Determine the (x, y) coordinate at the center of the cell enclosing the given text.  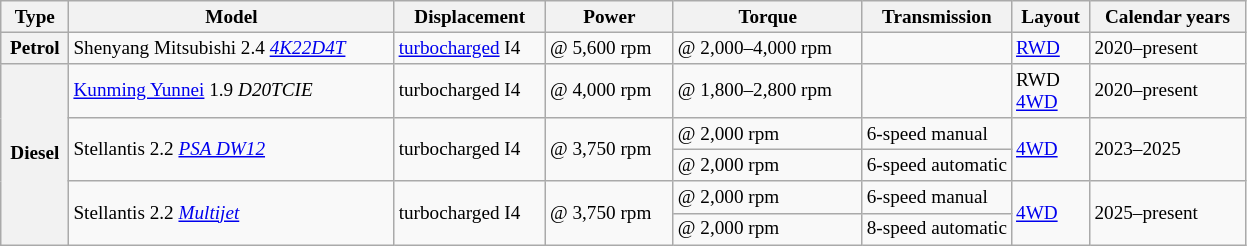
Type (35, 17)
Transmission (936, 17)
Displacement (470, 17)
Stellantis 2.2 PSA DW12 (232, 150)
@ 2,000–4,000 rpm (768, 48)
Kunming Yunnei 1.9 D20TCIE (232, 91)
8-speed automatic (936, 229)
Petrol (35, 48)
6-speed automatic (936, 166)
@ 5,600 rpm (609, 48)
Stellantis 2.2 Multijet (232, 212)
Model (232, 17)
Diesel (35, 154)
Calendar years (1168, 17)
2025–present (1168, 212)
Torque (768, 17)
2023–2025 (1168, 150)
Layout (1050, 17)
@ 4,000 rpm (609, 91)
Power (609, 17)
RWD (1050, 48)
@ 1,800–2,800 rpm (768, 91)
Shenyang Mitsubishi 2.4 4K22D4T (232, 48)
RWD4WD (1050, 91)
